Return the [X, Y] coordinate for the center point of the cell that contains the specified text.  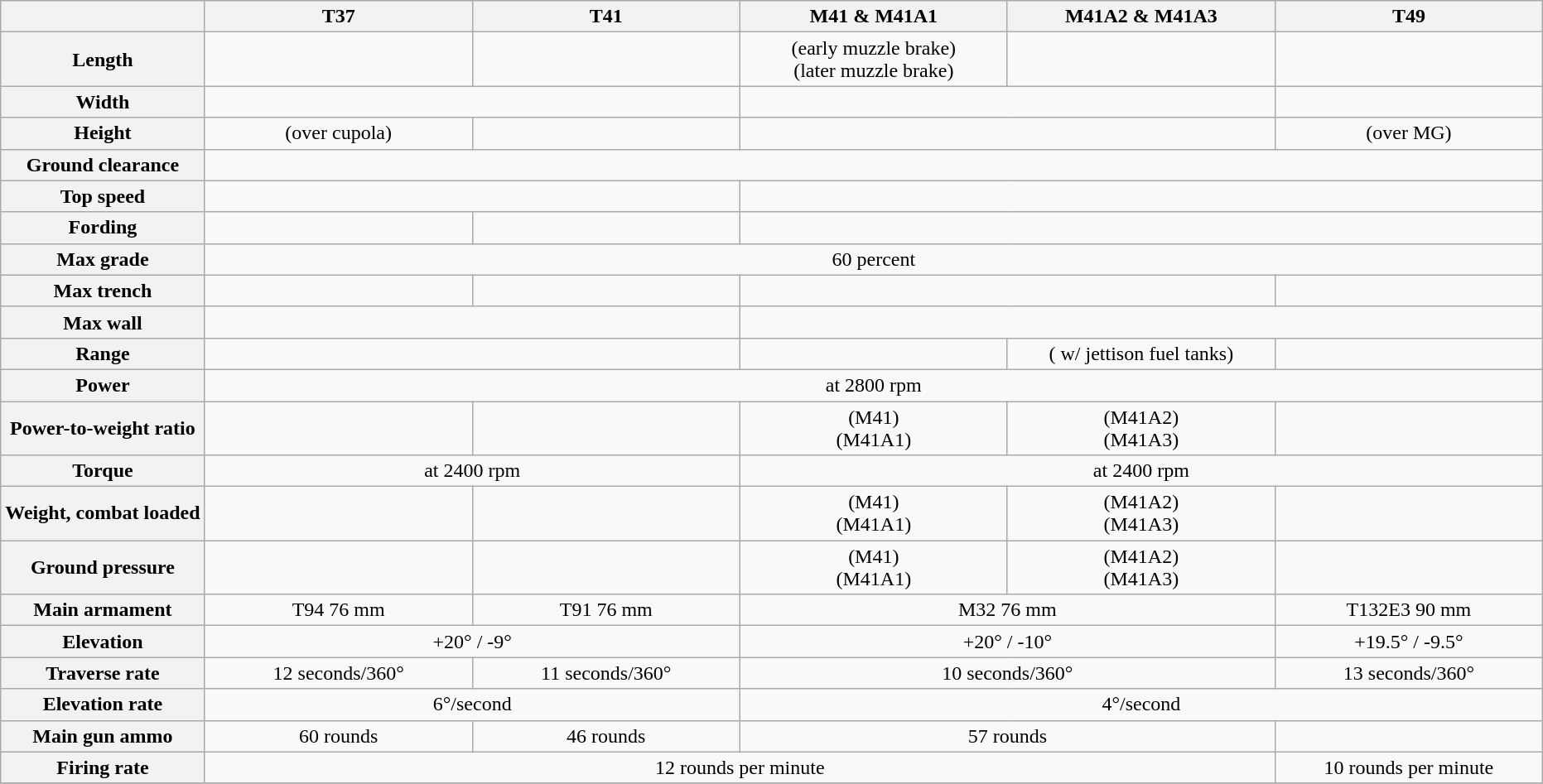
Top speed [103, 196]
+19.5° / -9.5° [1408, 642]
Weight, combat loaded [103, 513]
Range [103, 354]
57 rounds [1007, 736]
Power-to-weight ratio [103, 427]
Max trench [103, 291]
+20° / -10° [1007, 642]
M41A2 & M41A3 [1141, 17]
(over cupola) [338, 133]
46 rounds [606, 736]
Width [103, 102]
60 rounds [338, 736]
Elevation [103, 642]
Main armament [103, 610]
Height [103, 133]
12 seconds/360° [338, 673]
at 2800 rpm [873, 385]
T94 76 mm [338, 610]
M41 & M41A1 [873, 17]
Fording [103, 228]
T41 [606, 17]
T132E3 90 mm [1408, 610]
10 seconds/360° [1007, 673]
Ground pressure [103, 568]
Max grade [103, 259]
Max wall [103, 322]
(over MG) [1408, 133]
Elevation rate [103, 705]
T49 [1408, 17]
10 rounds per minute [1408, 767]
6°/second [472, 705]
Power [103, 385]
T37 [338, 17]
Traverse rate [103, 673]
4°/second [1141, 705]
60 percent [873, 259]
Firing rate [103, 767]
13 seconds/360° [1408, 673]
(early muzzle brake) (later muzzle brake) [873, 60]
Torque [103, 471]
12 rounds per minute [740, 767]
M32 76 mm [1007, 610]
+20° / -9° [472, 642]
11 seconds/360° [606, 673]
Length [103, 60]
Ground clearance [103, 165]
( w/ jettison fuel tanks) [1141, 354]
T91 76 mm [606, 610]
Main gun ammo [103, 736]
